Extract the [X, Y] coordinate from the center of the cell holding the provided text.  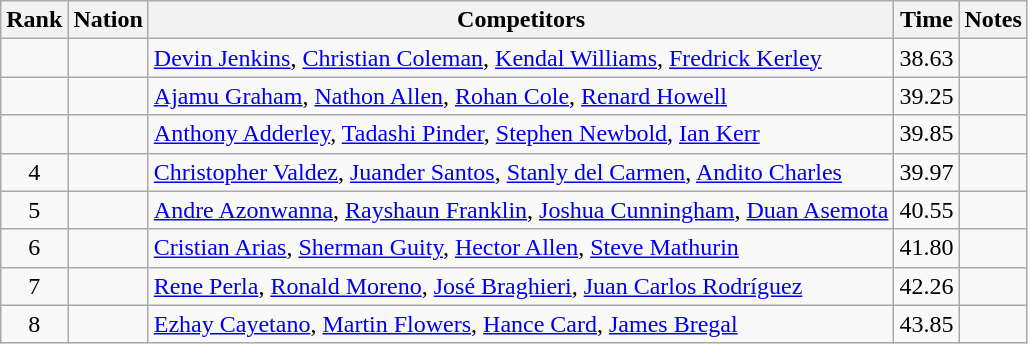
Cristian Arias, Sherman Guity, Hector Allen, Steve Mathurin [521, 248]
4 [34, 172]
Time [926, 20]
38.63 [926, 58]
Andre Azonwanna, Rayshaun Franklin, Joshua Cunningham, Duan Asemota [521, 210]
8 [34, 324]
6 [34, 248]
42.26 [926, 286]
Ajamu Graham, Nathon Allen, Rohan Cole, Renard Howell [521, 96]
41.80 [926, 248]
7 [34, 286]
Competitors [521, 20]
39.25 [926, 96]
Rank [34, 20]
39.97 [926, 172]
39.85 [926, 134]
Devin Jenkins, Christian Coleman, Kendal Williams, Fredrick Kerley [521, 58]
40.55 [926, 210]
Christopher Valdez, Juander Santos, Stanly del Carmen, Andito Charles [521, 172]
Notes [993, 20]
Anthony Adderley, Tadashi Pinder, Stephen Newbold, Ian Kerr [521, 134]
Nation [108, 20]
43.85 [926, 324]
Ezhay Cayetano, Martin Flowers, Hance Card, James Bregal [521, 324]
Rene Perla, Ronald Moreno, José Braghieri, Juan Carlos Rodríguez [521, 286]
5 [34, 210]
